For the text-containing cell, return its midpoint in (x, y) coordinate format. 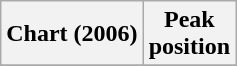
Peakposition (189, 34)
Chart (2006) (72, 34)
